Capture the cell that displays the provided text and extract its (X, Y) central coordinate. 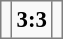
3:3 (32, 20)
